Return the (x, y) coordinate for the center point of the cell that contains the specified text.  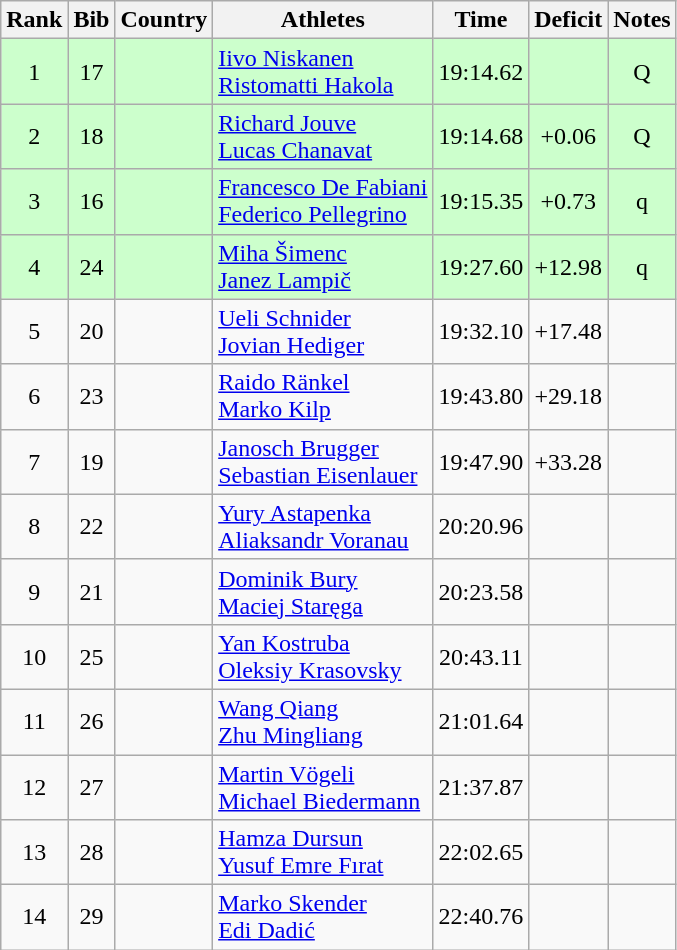
Yury AstapenkaAliaksandr Voranau (323, 526)
10 (34, 656)
5 (34, 332)
19:15.35 (481, 202)
Bib (92, 20)
14 (34, 918)
+33.28 (568, 462)
1 (34, 72)
Deficit (568, 20)
Miha ŠimencJanez Lampič (323, 266)
17 (92, 72)
Rank (34, 20)
24 (92, 266)
13 (34, 852)
+0.06 (568, 136)
21:01.64 (481, 722)
26 (92, 722)
Janosch BruggerSebastian Eisenlauer (323, 462)
+17.48 (568, 332)
19 (92, 462)
20:43.11 (481, 656)
6 (34, 396)
19:32.10 (481, 332)
Wang QiangZhu Mingliang (323, 722)
20 (92, 332)
+29.18 (568, 396)
Marko SkenderEdi Dadić (323, 918)
4 (34, 266)
Raido RänkelMarko Kilp (323, 396)
21 (92, 592)
Richard JouveLucas Chanavat (323, 136)
Martin VögeliMichael Biedermann (323, 786)
19:14.62 (481, 72)
19:27.60 (481, 266)
Athletes (323, 20)
Time (481, 20)
19:14.68 (481, 136)
Francesco De FabianiFederico Pellegrino (323, 202)
28 (92, 852)
29 (92, 918)
27 (92, 786)
21:37.87 (481, 786)
+12.98 (568, 266)
7 (34, 462)
9 (34, 592)
Dominik BuryMaciej Staręga (323, 592)
16 (92, 202)
2 (34, 136)
22 (92, 526)
Hamza DursunYusuf Emre Fırat (323, 852)
Notes (642, 20)
20:23.58 (481, 592)
11 (34, 722)
12 (34, 786)
25 (92, 656)
+0.73 (568, 202)
20:20.96 (481, 526)
8 (34, 526)
18 (92, 136)
22:02.65 (481, 852)
22:40.76 (481, 918)
Ueli SchniderJovian Hediger (323, 332)
Yan KostrubaOleksiy Krasovsky (323, 656)
19:47.90 (481, 462)
Iivo NiskanenRistomatti Hakola (323, 72)
3 (34, 202)
23 (92, 396)
19:43.80 (481, 396)
Country (164, 20)
